For the text-containing cell, return its midpoint in [X, Y] coordinate format. 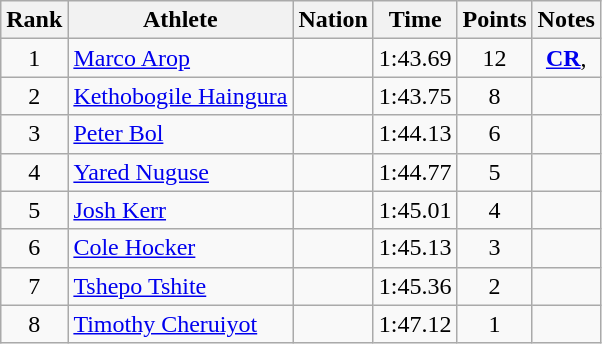
Notes [566, 20]
Peter Bol [180, 134]
7 [34, 286]
CR, [566, 58]
1:47.12 [415, 324]
1:45.36 [415, 286]
1:45.01 [415, 210]
1:45.13 [415, 248]
1:44.77 [415, 172]
Yared Nuguse [180, 172]
Time [415, 20]
Athlete [180, 20]
Cole Hocker [180, 248]
Points [494, 20]
1:43.75 [415, 96]
Marco Arop [180, 58]
Rank [34, 20]
Kethobogile Haingura [180, 96]
1:43.69 [415, 58]
Timothy Cheruiyot [180, 324]
12 [494, 58]
Nation [333, 20]
Josh Kerr [180, 210]
1:44.13 [415, 134]
Tshepo Tshite [180, 286]
